From the cell containing the given text, extract its center point as (X, Y) coordinate. 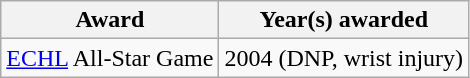
Year(s) awarded (344, 20)
ECHL All-Star Game (110, 58)
Award (110, 20)
2004 (DNP, wrist injury) (344, 58)
